Extract the (x, y) coordinate from the center of the cell holding the provided text.  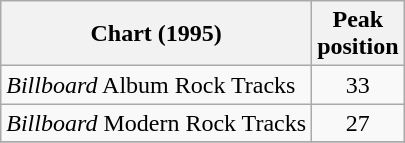
27 (358, 123)
Chart (1995) (156, 34)
Billboard Album Rock Tracks (156, 85)
Peakposition (358, 34)
33 (358, 85)
Billboard Modern Rock Tracks (156, 123)
